Identify which cell holds the provided text, then report its [X, Y] central coordinate. 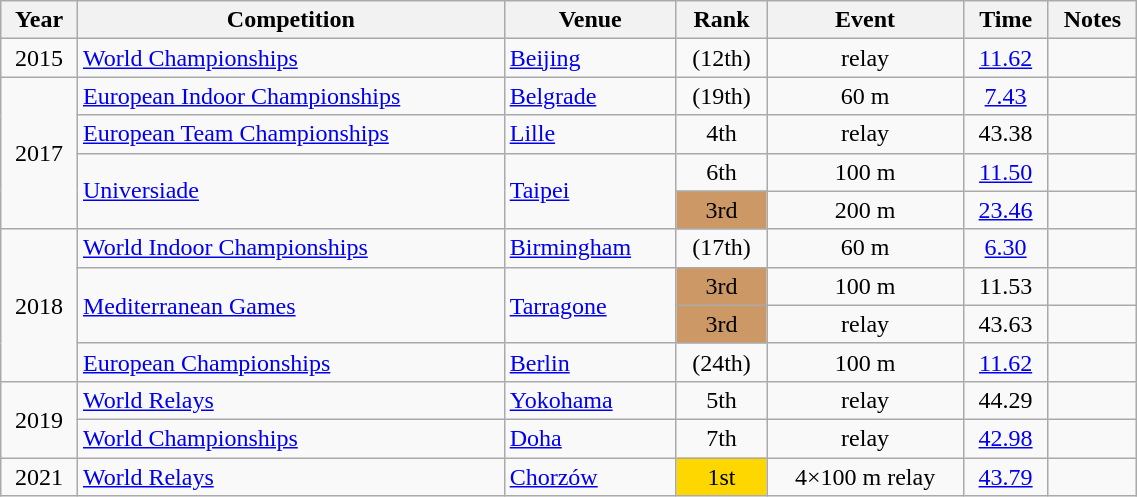
43.63 [1006, 324]
European Indoor Championships [290, 96]
World Indoor Championships [290, 248]
2017 [40, 153]
7th [722, 438]
7.43 [1006, 96]
2021 [40, 477]
(12th) [722, 58]
Birmingham [590, 248]
23.46 [1006, 210]
Taipei [590, 191]
European Team Championships [290, 134]
Year [40, 20]
4×100 m relay [866, 477]
Beijing [590, 58]
43.38 [1006, 134]
Lille [590, 134]
6th [722, 172]
44.29 [1006, 400]
1st [722, 477]
11.50 [1006, 172]
Event [866, 20]
Belgrade [590, 96]
4th [722, 134]
Competition [290, 20]
(19th) [722, 96]
European Championships [290, 362]
Time [1006, 20]
Berlin [590, 362]
Notes [1092, 20]
43.79 [1006, 477]
Venue [590, 20]
Rank [722, 20]
Universiade [290, 191]
Chorzów [590, 477]
5th [722, 400]
(17th) [722, 248]
Yokohama [590, 400]
Doha [590, 438]
Mediterranean Games [290, 305]
Tarragone [590, 305]
200 m [866, 210]
42.98 [1006, 438]
2019 [40, 419]
2018 [40, 305]
2015 [40, 58]
6.30 [1006, 248]
11.53 [1006, 286]
(24th) [722, 362]
